For the text-containing cell, return its midpoint in [x, y] coordinate format. 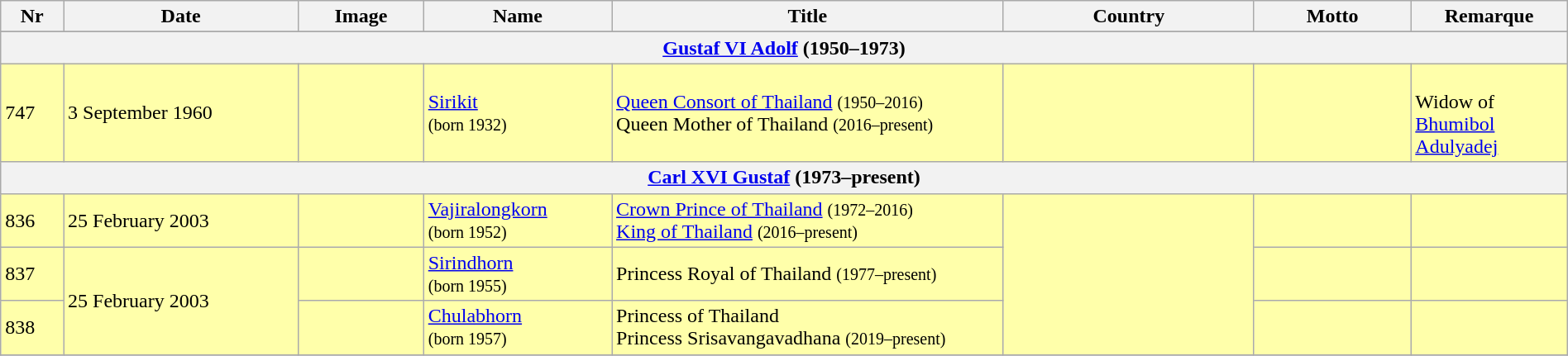
Gustaf VI Adolf (1950–1973) [784, 48]
747 [32, 112]
Carl XVI Gustaf (1973–present) [784, 178]
Princess of ThailandPrincess Srisavangavadhana (2019–present) [808, 327]
Chulabhorn(born 1957) [518, 327]
Sirikit(born 1932) [518, 112]
Queen Consort of Thailand (1950–2016)Queen Mother of Thailand (2016–present) [808, 112]
Name [518, 17]
Vajiralongkorn(born 1952) [518, 220]
Motto [1331, 17]
Princess Royal of Thailand (1977–present) [808, 274]
Widow of Bhumibol Adulyadej [1489, 112]
838 [32, 327]
Image [361, 17]
Title [808, 17]
Remarque [1489, 17]
3 September 1960 [181, 112]
Country [1128, 17]
Date [181, 17]
Crown Prince of Thailand (1972–2016)King of Thailand (2016–present) [808, 220]
837 [32, 274]
836 [32, 220]
Nr [32, 17]
Sirindhorn(born 1955) [518, 274]
